Output the [x, y] coordinate of the center of the cell containing the given text.  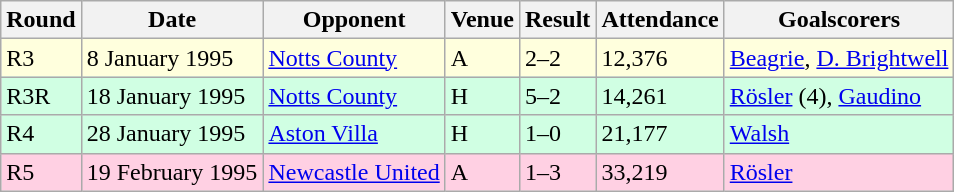
R4 [41, 134]
8 January 1995 [172, 58]
12,376 [660, 58]
Round [41, 20]
33,219 [660, 172]
28 January 1995 [172, 134]
Rösler [839, 172]
1–0 [557, 134]
Aston Villa [354, 134]
Attendance [660, 20]
R3 [41, 58]
21,177 [660, 134]
Rösler (4), Gaudino [839, 96]
Walsh [839, 134]
Venue [482, 20]
Result [557, 20]
R5 [41, 172]
R3R [41, 96]
2–2 [557, 58]
Goalscorers [839, 20]
14,261 [660, 96]
Date [172, 20]
19 February 1995 [172, 172]
1–3 [557, 172]
Newcastle United [354, 172]
Beagrie, D. Brightwell [839, 58]
18 January 1995 [172, 96]
5–2 [557, 96]
Opponent [354, 20]
